Return [x, y] of the center of cell containing provided text 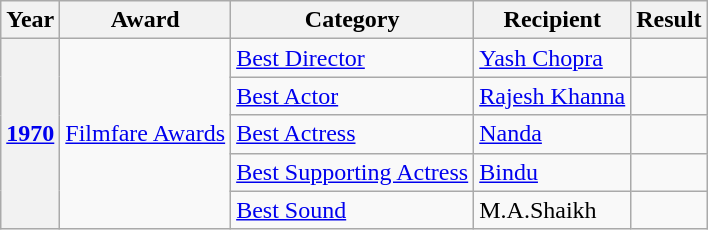
Nanda [552, 134]
Recipient [552, 20]
Best Supporting Actress [352, 172]
Year [30, 20]
Bindu [552, 172]
Best Director [352, 58]
Filmfare Awards [146, 134]
Result [669, 20]
Best Sound [352, 210]
Award [146, 20]
Best Actress [352, 134]
Yash Chopra [552, 58]
Rajesh Khanna [552, 96]
Best Actor [352, 96]
1970 [30, 134]
M.A.Shaikh [552, 210]
Category [352, 20]
